Search for the cell housing the specified text and yield its [x, y] center coordinate. 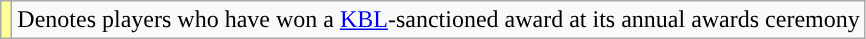
Denotes players who have won a KBL-sanctioned award at its annual awards ceremony [438, 20]
